Return [x, y] of the center of cell containing provided text 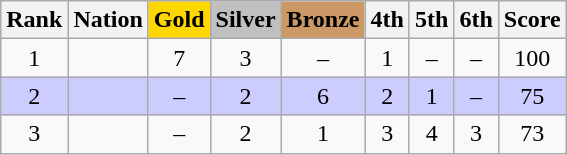
75 [532, 96]
Nation [108, 20]
7 [179, 58]
Gold [179, 20]
4 [431, 134]
4th [387, 20]
Rank [34, 20]
6 [323, 96]
Score [532, 20]
100 [532, 58]
Silver [246, 20]
5th [431, 20]
73 [532, 134]
Bronze [323, 20]
6th [476, 20]
